Detect which cell encompasses the target text, then output its (x, y) center coordinate. 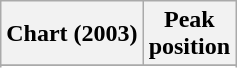
Chart (2003) (72, 34)
Peakposition (189, 34)
